Return the (x, y) coordinate for the center point of the cell that contains the specified text.  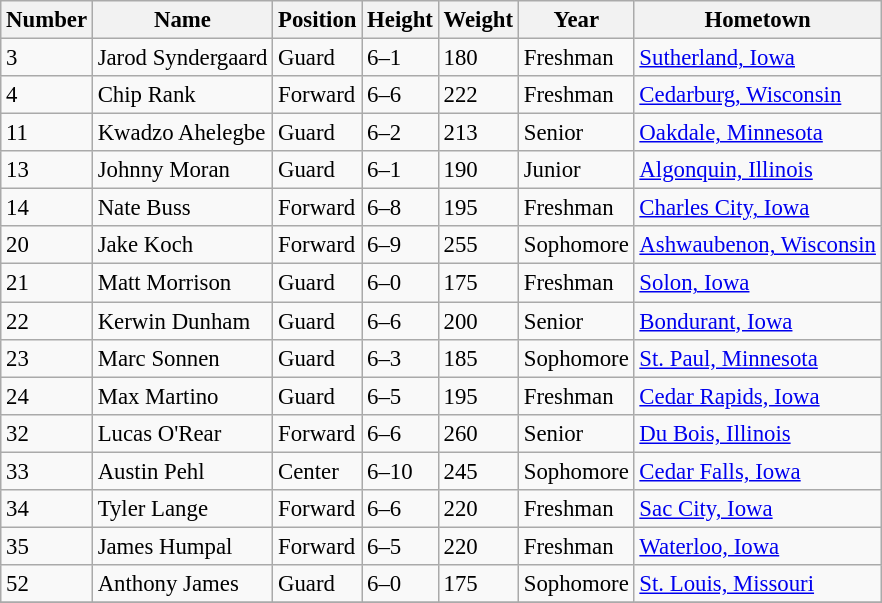
190 (478, 170)
Height (400, 20)
21 (47, 283)
Solon, Iowa (758, 283)
Cedarburg, Wisconsin (758, 95)
Jake Koch (182, 245)
James Humpal (182, 546)
Charles City, Iowa (758, 208)
Max Martino (182, 396)
Position (318, 20)
Marc Sonnen (182, 358)
Bondurant, Iowa (758, 321)
22 (47, 321)
6–3 (400, 358)
Cedar Rapids, Iowa (758, 396)
Chip Rank (182, 95)
4 (47, 95)
24 (47, 396)
20 (47, 245)
Sutherland, Iowa (758, 58)
6–10 (400, 471)
6–8 (400, 208)
11 (47, 133)
Sac City, Iowa (758, 509)
St. Louis, Missouri (758, 584)
Hometown (758, 20)
13 (47, 170)
Matt Morrison (182, 283)
3 (47, 58)
32 (47, 433)
33 (47, 471)
Austin Pehl (182, 471)
Jarod Syndergaard (182, 58)
35 (47, 546)
213 (478, 133)
6–2 (400, 133)
Waterloo, Iowa (758, 546)
260 (478, 433)
Oakdale, Minnesota (758, 133)
185 (478, 358)
180 (478, 58)
Johnny Moran (182, 170)
Year (576, 20)
Kerwin Dunham (182, 321)
Tyler Lange (182, 509)
14 (47, 208)
Du Bois, Illinois (758, 433)
Lucas O'Rear (182, 433)
Kwadzo Ahelegbe (182, 133)
Center (318, 471)
52 (47, 584)
Algonquin, Illinois (758, 170)
Ashwaubenon, Wisconsin (758, 245)
Nate Buss (182, 208)
245 (478, 471)
6–9 (400, 245)
Cedar Falls, Iowa (758, 471)
Anthony James (182, 584)
34 (47, 509)
Weight (478, 20)
23 (47, 358)
222 (478, 95)
Junior (576, 170)
200 (478, 321)
St. Paul, Minnesota (758, 358)
255 (478, 245)
Number (47, 20)
Name (182, 20)
